Detect which cell encompasses the target text, then output its (x, y) center coordinate. 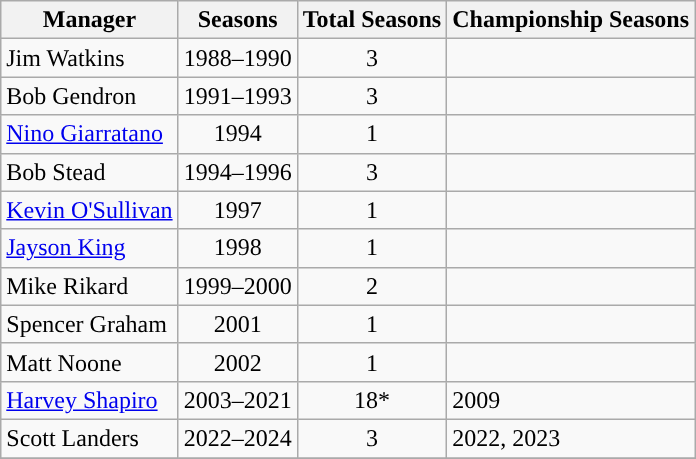
Total Seasons (372, 20)
Championship Seasons (571, 20)
1994–1996 (238, 172)
2022–2024 (238, 438)
1998 (238, 248)
18* (372, 400)
2003–2021 (238, 400)
Seasons (238, 20)
2022, 2023 (571, 438)
1994 (238, 134)
Bob Stead (90, 172)
Manager (90, 20)
1997 (238, 210)
Scott Landers (90, 438)
Mike Rikard (90, 286)
Nino Giarratano (90, 134)
1999–2000 (238, 286)
Spencer Graham (90, 324)
Matt Noone (90, 362)
Kevin O'Sullivan (90, 210)
2002 (238, 362)
2 (372, 286)
2001 (238, 324)
Jim Watkins (90, 58)
Harvey Shapiro (90, 400)
2009 (571, 400)
Bob Gendron (90, 96)
1991–1993 (238, 96)
Jayson King (90, 248)
1988–1990 (238, 58)
